Search for the cell housing the specified text and yield its (x, y) center coordinate. 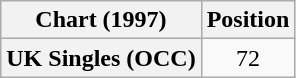
UK Singles (OCC) (101, 58)
Chart (1997) (101, 20)
72 (248, 58)
Position (248, 20)
